Scan for the cell matching the given text and deliver its (X, Y) coordinate at center. 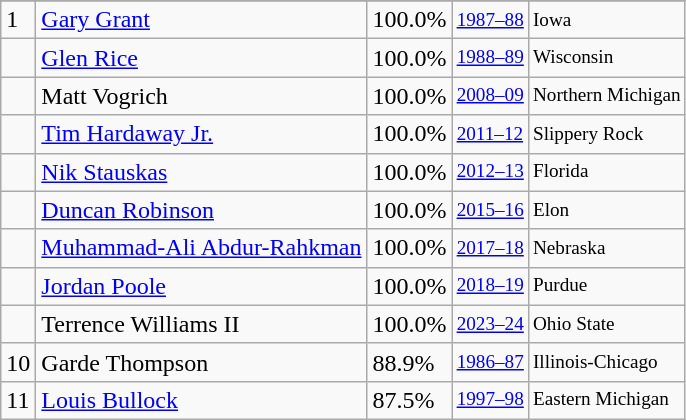
88.9% (410, 362)
Purdue (606, 286)
1 (18, 20)
2012–13 (490, 172)
1997–98 (490, 400)
Tim Hardaway Jr. (202, 134)
11 (18, 400)
Florida (606, 172)
1988–89 (490, 58)
Illinois-Chicago (606, 362)
1987–88 (490, 20)
10 (18, 362)
Glen Rice (202, 58)
Northern Michigan (606, 96)
2017–18 (490, 248)
Slippery Rock (606, 134)
Nebraska (606, 248)
2011–12 (490, 134)
87.5% (410, 400)
Elon (606, 210)
2008–09 (490, 96)
2023–24 (490, 324)
Iowa (606, 20)
Terrence Williams II (202, 324)
1986–87 (490, 362)
Muhammad-Ali Abdur-Rahkman (202, 248)
Gary Grant (202, 20)
Eastern Michigan (606, 400)
Nik Stauskas (202, 172)
Garde Thompson (202, 362)
Louis Bullock (202, 400)
Jordan Poole (202, 286)
2018–19 (490, 286)
2015–16 (490, 210)
Matt Vogrich (202, 96)
Duncan Robinson (202, 210)
Wisconsin (606, 58)
Ohio State (606, 324)
